Locate the cell with the specified text and output its (x, y) center coordinate. 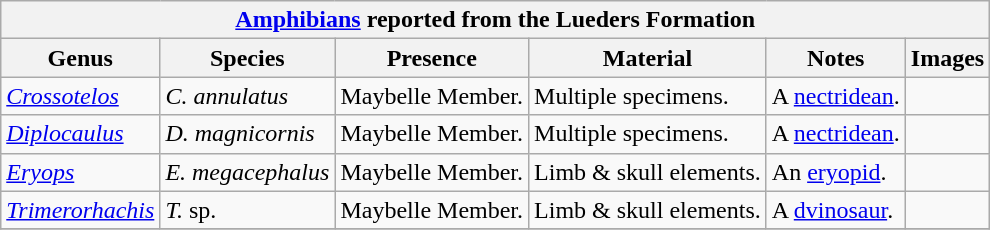
Species (248, 58)
Presence (432, 58)
Genus (80, 58)
Images (947, 58)
Material (648, 58)
Eryops (80, 172)
T. sp. (248, 210)
Trimerorhachis (80, 210)
An eryopid. (836, 172)
D. magnicornis (248, 134)
A dvinosaur. (836, 210)
Amphibians reported from the Lueders Formation (496, 20)
C. annulatus (248, 96)
Diplocaulus (80, 134)
Notes (836, 58)
E. megacephalus (248, 172)
Crossotelos (80, 96)
